From the cell containing the given text, extract its center point as (x, y) coordinate. 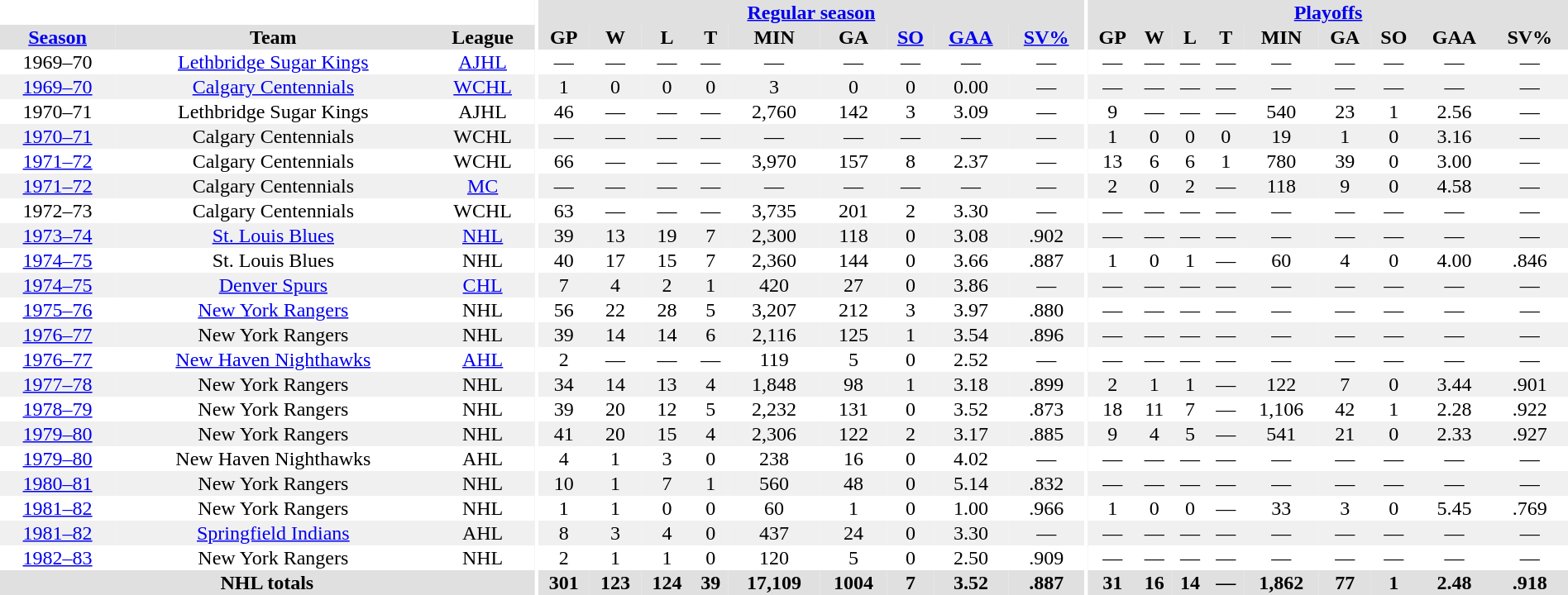
3.97 (971, 310)
Season (58, 37)
3.17 (971, 434)
1,848 (774, 384)
1972–73 (58, 211)
119 (774, 359)
3,207 (774, 310)
34 (564, 384)
2.33 (1454, 434)
125 (853, 335)
2.56 (1454, 112)
Springfield Indians (273, 533)
3.44 (1454, 384)
3.08 (971, 236)
2.50 (971, 558)
.769 (1530, 508)
780 (1282, 161)
1973–74 (58, 236)
1.00 (971, 508)
1,862 (1282, 583)
1980–81 (58, 483)
.885 (1046, 434)
3.86 (971, 285)
238 (774, 459)
Denver Spurs (273, 285)
2.37 (971, 161)
2,232 (774, 409)
541 (1282, 434)
2,300 (774, 236)
3.09 (971, 112)
40 (564, 260)
131 (853, 409)
2.48 (1454, 583)
12 (667, 409)
18 (1112, 409)
42 (1345, 409)
.922 (1530, 409)
420 (774, 285)
5.14 (971, 483)
41 (564, 434)
.927 (1530, 434)
33 (1282, 508)
.909 (1046, 558)
Regular season (812, 12)
17,109 (774, 583)
CHL (482, 285)
2.52 (971, 359)
1978–79 (58, 409)
2,360 (774, 260)
212 (853, 310)
28 (667, 310)
.966 (1046, 508)
31 (1112, 583)
2.28 (1454, 409)
120 (774, 558)
League (482, 37)
24 (853, 533)
560 (774, 483)
142 (853, 112)
NHL totals (267, 583)
201 (853, 211)
5.45 (1454, 508)
46 (564, 112)
3.54 (971, 335)
.901 (1530, 384)
3.18 (971, 384)
48 (853, 483)
157 (853, 161)
MC (482, 186)
10 (564, 483)
4.58 (1454, 186)
0.00 (971, 87)
1975–76 (58, 310)
1982–83 (58, 558)
11 (1154, 409)
2,306 (774, 434)
3.66 (971, 260)
3.00 (1454, 161)
63 (564, 211)
2,760 (774, 112)
2,116 (774, 335)
.902 (1046, 236)
56 (564, 310)
.918 (1530, 583)
3,735 (774, 211)
.846 (1530, 260)
.873 (1046, 409)
77 (1345, 583)
66 (564, 161)
.880 (1046, 310)
23 (1345, 112)
4.00 (1454, 260)
Team (273, 37)
437 (774, 533)
301 (564, 583)
144 (853, 260)
1004 (853, 583)
.899 (1046, 384)
17 (615, 260)
.832 (1046, 483)
123 (615, 583)
3,970 (774, 161)
.896 (1046, 335)
540 (1282, 112)
Playoffs (1328, 12)
98 (853, 384)
22 (615, 310)
1977–78 (58, 384)
1,106 (1282, 409)
4.02 (971, 459)
27 (853, 285)
124 (667, 583)
3.16 (1454, 136)
21 (1345, 434)
